Scan for the cell matching the given text and deliver its (x, y) coordinate at center. 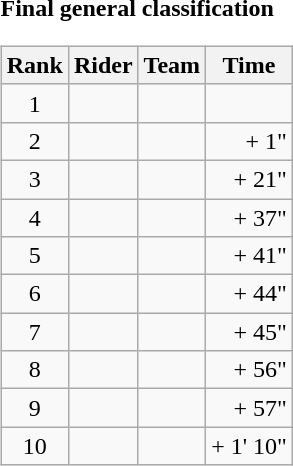
+ 21" (250, 179)
+ 57" (250, 408)
10 (34, 446)
Rider (103, 65)
+ 44" (250, 294)
+ 1" (250, 141)
Time (250, 65)
2 (34, 141)
3 (34, 179)
+ 37" (250, 217)
+ 56" (250, 370)
7 (34, 332)
4 (34, 217)
1 (34, 103)
5 (34, 256)
Rank (34, 65)
Team (172, 65)
8 (34, 370)
+ 1' 10" (250, 446)
9 (34, 408)
6 (34, 294)
+ 45" (250, 332)
+ 41" (250, 256)
